Determine the [x, y] coordinate at the center of the cell enclosing the given text.  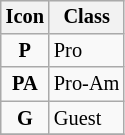
Pro-Am [86, 84]
G [25, 118]
Pro [86, 51]
Class [86, 17]
Icon [25, 17]
PA [25, 84]
Guest [86, 118]
P [25, 51]
